Detect which cell encompasses the target text, then output its [x, y] center coordinate. 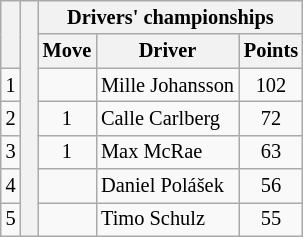
Max McRae [168, 152]
2 [11, 118]
Daniel Polášek [168, 186]
72 [271, 118]
56 [271, 186]
Move [67, 51]
5 [11, 219]
102 [271, 85]
Driver [168, 51]
3 [11, 152]
55 [271, 219]
63 [271, 152]
4 [11, 186]
Calle Carlberg [168, 118]
Mille Johansson [168, 85]
Points [271, 51]
Drivers' championships [170, 17]
Timo Schulz [168, 219]
